Search for the cell housing the specified text and yield its [x, y] center coordinate. 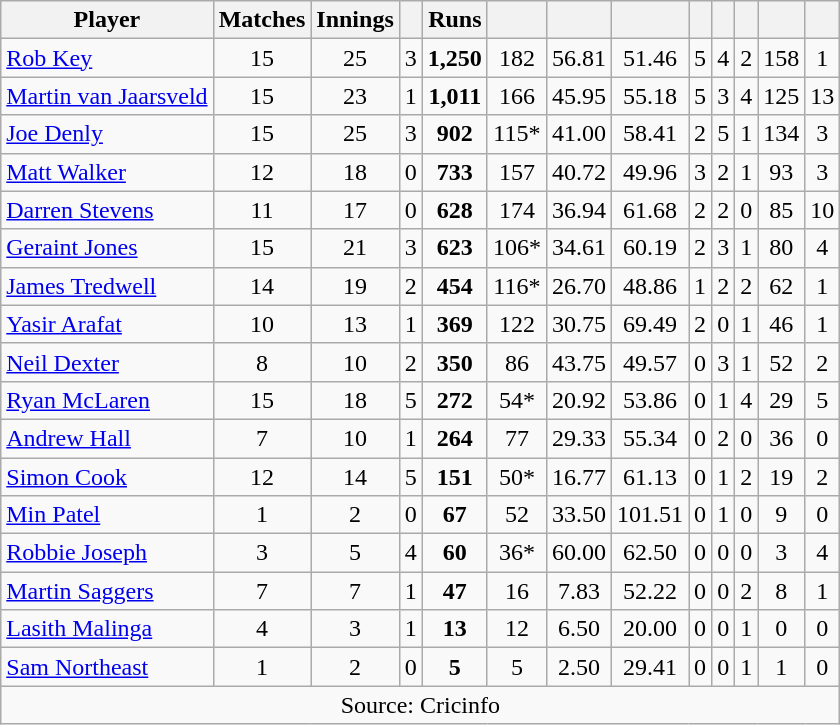
James Tredwell [107, 286]
125 [782, 96]
157 [516, 172]
Martin Saggers [107, 591]
350 [454, 362]
Innings [355, 20]
47 [454, 591]
29.41 [650, 667]
Matches [262, 20]
52.22 [650, 591]
369 [454, 324]
53.86 [650, 400]
7.83 [578, 591]
623 [454, 248]
41.00 [578, 134]
29.33 [578, 438]
Matt Walker [107, 172]
58.41 [650, 134]
60.19 [650, 248]
Geraint Jones [107, 248]
62.50 [650, 553]
Ryan McLaren [107, 400]
Lasith Malinga [107, 629]
36.94 [578, 210]
134 [782, 134]
6.50 [578, 629]
Player [107, 20]
158 [782, 58]
85 [782, 210]
49.96 [650, 172]
116* [516, 286]
56.81 [578, 58]
21 [355, 248]
151 [454, 477]
60.00 [578, 553]
106* [516, 248]
33.50 [578, 515]
Runs [454, 20]
20.92 [578, 400]
182 [516, 58]
55.18 [650, 96]
55.34 [650, 438]
43.75 [578, 362]
17 [355, 210]
166 [516, 96]
80 [782, 248]
1,250 [454, 58]
Sam Northeast [107, 667]
Min Patel [107, 515]
Neil Dexter [107, 362]
61.68 [650, 210]
11 [262, 210]
45.95 [578, 96]
902 [454, 134]
264 [454, 438]
62 [782, 286]
77 [516, 438]
Robbie Joseph [107, 553]
54* [516, 400]
Martin van Jaarsveld [107, 96]
174 [516, 210]
Source: Cricinfo [420, 705]
2.50 [578, 667]
29 [782, 400]
86 [516, 362]
122 [516, 324]
Joe Denly [107, 134]
67 [454, 515]
Andrew Hall [107, 438]
733 [454, 172]
48.86 [650, 286]
628 [454, 210]
272 [454, 400]
Rob Key [107, 58]
49.57 [650, 362]
26.70 [578, 286]
50* [516, 477]
69.49 [650, 324]
Darren Stevens [107, 210]
93 [782, 172]
30.75 [578, 324]
51.46 [650, 58]
40.72 [578, 172]
20.00 [650, 629]
101.51 [650, 515]
46 [782, 324]
16 [516, 591]
1,011 [454, 96]
16.77 [578, 477]
115* [516, 134]
60 [454, 553]
61.13 [650, 477]
36 [782, 438]
Yasir Arafat [107, 324]
Simon Cook [107, 477]
36* [516, 553]
454 [454, 286]
23 [355, 96]
9 [782, 515]
34.61 [578, 248]
